Output the (X, Y) coordinate of the center of the cell containing the given text.  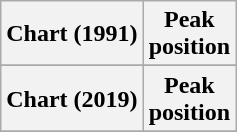
Chart (2019) (72, 98)
Chart (1991) (72, 34)
